Output the [x, y] coordinate of the center of the cell containing the given text.  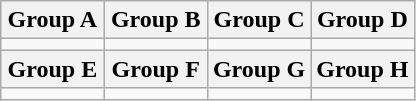
Group H [362, 69]
Group D [362, 20]
Group A [52, 20]
Group E [52, 69]
Group G [258, 69]
Group B [156, 20]
Group C [258, 20]
Group F [156, 69]
